From the cell containing the given text, extract its center point as [x, y] coordinate. 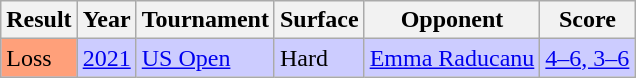
Year [106, 20]
Loss [39, 58]
Result [39, 20]
Hard [319, 58]
Surface [319, 20]
Opponent [452, 20]
US Open [205, 58]
Emma Raducanu [452, 58]
4–6, 3–6 [588, 58]
Tournament [205, 20]
Score [588, 20]
2021 [106, 58]
